Capture the cell that displays the provided text and extract its (x, y) central coordinate. 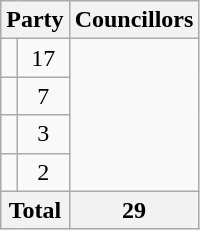
17 (43, 58)
7 (43, 96)
3 (43, 134)
29 (134, 210)
Total (35, 210)
Party (35, 20)
2 (43, 172)
Councillors (134, 20)
